Scan for the cell matching the given text and deliver its (X, Y) coordinate at center. 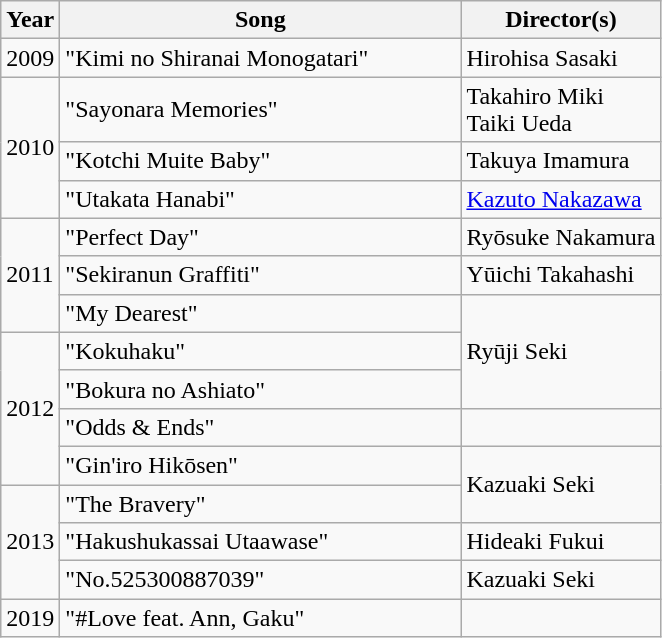
"Bokura no Ashiato" (260, 389)
"Kotchi Muite Baby" (260, 161)
"#Love feat. Ann, Gaku" (260, 618)
2019 (30, 618)
Hirohisa Sasaki (561, 58)
Kazuto Nakazawa (561, 199)
Ryūji Seki (561, 351)
2012 (30, 408)
Yūichi Takahashi (561, 275)
Takahiro MikiTaiki Ueda (561, 110)
"My Dearest" (260, 313)
"Odds & Ends" (260, 427)
"Sayonara Memories" (260, 110)
"Kokuhaku" (260, 351)
2013 (30, 541)
"Hakushukassai Utaawase" (260, 542)
"Perfect Day" (260, 237)
"No.525300887039" (260, 580)
Director(s) (561, 20)
Hideaki Fukui (561, 542)
"Gin'iro Hikōsen" (260, 465)
2009 (30, 58)
Takuya Imamura (561, 161)
Ryōsuke Nakamura (561, 237)
2010 (30, 148)
"Sekiranun Graffiti" (260, 275)
"The Bravery" (260, 503)
Song (260, 20)
"Kimi no Shiranai Monogatari" (260, 58)
"Utakata Hanabi" (260, 199)
2011 (30, 275)
Year (30, 20)
